Determine the [X, Y] coordinate at the center of the cell enclosing the given text.  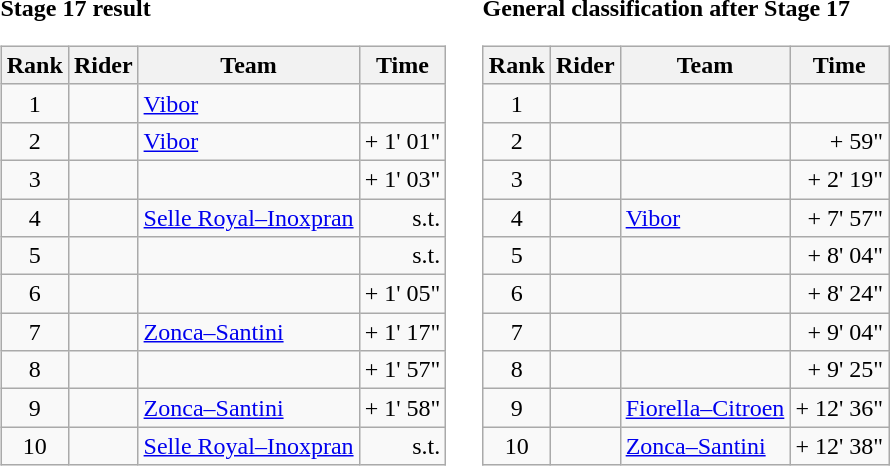
+ 1' 57" [402, 370]
+ 8' 04" [840, 256]
+ 7' 57" [840, 217]
+ 1' 01" [402, 141]
+ 2' 19" [840, 179]
+ 1' 17" [402, 332]
+ 59" [840, 141]
Fiorella–Citroen [705, 408]
+ 1' 05" [402, 294]
+ 1' 58" [402, 408]
+ 12' 38" [840, 446]
+ 9' 04" [840, 332]
+ 1' 03" [402, 179]
+ 12' 36" [840, 408]
+ 8' 24" [840, 294]
+ 9' 25" [840, 370]
